Provide the (x, y) coordinate of the cell's center where the given text is located.  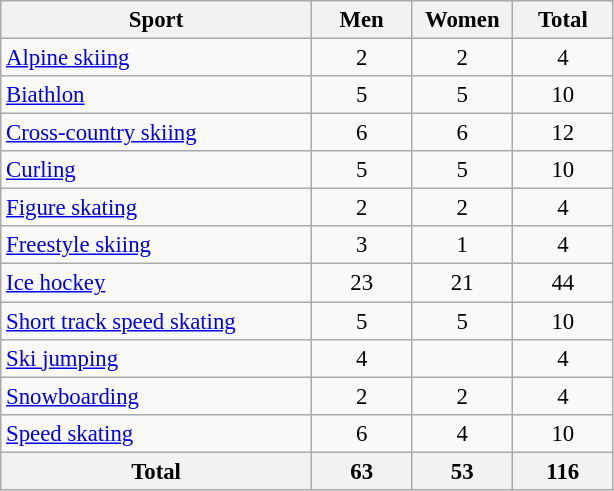
Ski jumping (156, 358)
Cross-country skiing (156, 133)
Short track speed skating (156, 321)
3 (362, 245)
44 (564, 283)
1 (462, 245)
Speed skating (156, 433)
Sport (156, 20)
63 (362, 471)
23 (362, 283)
Ice hockey (156, 283)
Figure skating (156, 208)
Alpine skiing (156, 58)
116 (564, 471)
Women (462, 20)
Snowboarding (156, 396)
Biathlon (156, 95)
12 (564, 133)
Curling (156, 170)
53 (462, 471)
Freestyle skiing (156, 245)
Men (362, 20)
21 (462, 283)
